Search for the cell housing the specified text and yield its (X, Y) center coordinate. 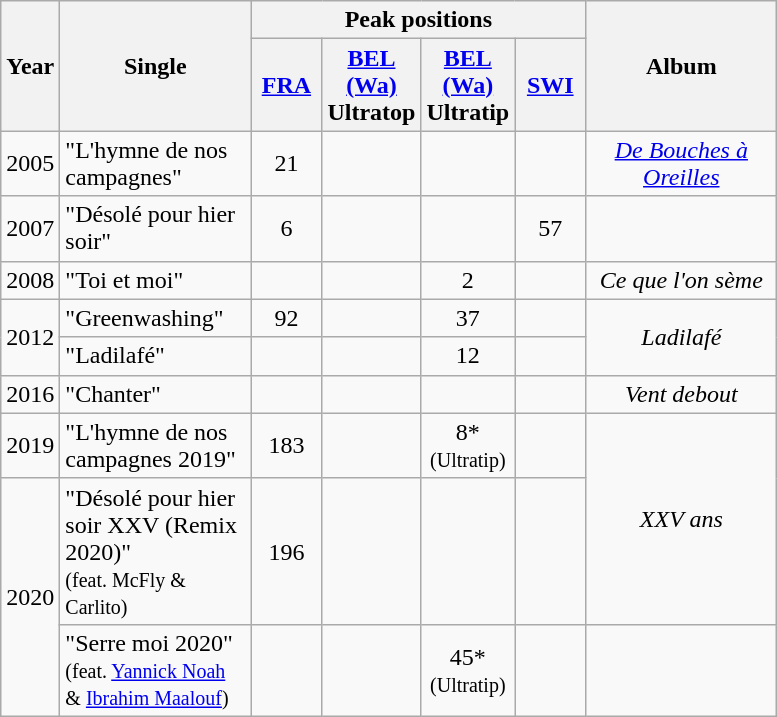
57 (550, 228)
FRA (286, 85)
Album (682, 66)
"Ladilafé" (156, 356)
"Chanter" (156, 394)
Single (156, 66)
"Désolé pour hier soir XXV (Remix 2020)"(feat. McFly & Carlito) (156, 551)
2005 (30, 164)
2007 (30, 228)
"L'hymne de nos campagnes 2019" (156, 446)
Peak positions (418, 20)
2020 (30, 597)
BEL(Wa)Ultratop (372, 85)
"Serre moi 2020"(feat. Yannick Noah & Ibrahim Maalouf) (156, 670)
"Toi et moi" (156, 280)
2012 (30, 337)
21 (286, 164)
"Désolé pour hier soir" (156, 228)
2 (468, 280)
196 (286, 551)
De Bouches à Oreilles (682, 164)
SWI (550, 85)
"Greenwashing" (156, 318)
45*(Ultratip) (468, 670)
BEL(Wa)Ultratip (468, 85)
Ce que l'on sème (682, 280)
8*(Ultratip) (468, 446)
Year (30, 66)
2016 (30, 394)
"L'hymne de nos campagnes" (156, 164)
92 (286, 318)
2019 (30, 446)
6 (286, 228)
2008 (30, 280)
XXV ans (682, 518)
Ladilafé (682, 337)
183 (286, 446)
12 (468, 356)
37 (468, 318)
Vent debout (682, 394)
